Return the [x, y] coordinate for the center point of the cell that contains the specified text.  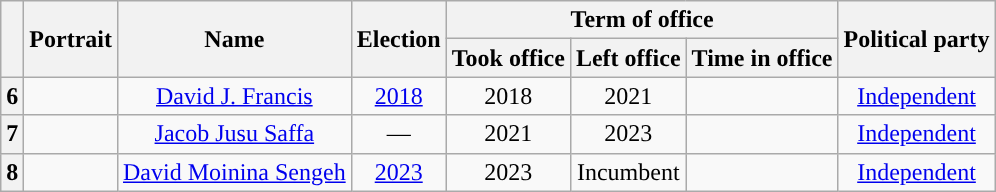
Portrait [71, 39]
7 [12, 134]
Term of office [642, 20]
Election [398, 39]
Political party [916, 39]
Took office [508, 58]
— [398, 134]
Jacob Jusu Saffa [234, 134]
Name [234, 39]
David Moinina Sengeh [234, 172]
6 [12, 96]
Incumbent [628, 172]
Left office [628, 58]
David J. Francis [234, 96]
8 [12, 172]
Time in office [762, 58]
